Output the [X, Y] coordinate of the center of the cell containing the given text.  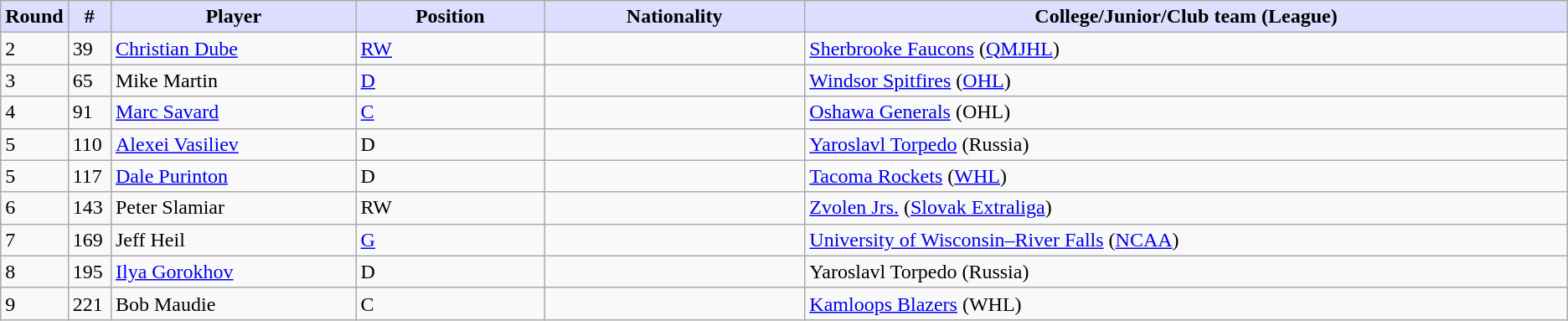
2 [34, 49]
G [450, 240]
Round [34, 17]
91 [89, 112]
195 [89, 272]
Ilya Gorokhov [233, 272]
Kamloops Blazers (WHL) [1186, 303]
110 [89, 144]
Jeff Heil [233, 240]
3 [34, 80]
# [89, 17]
Bob Maudie [233, 303]
Alexei Vasiliev [233, 144]
Windsor Spitfires (OHL) [1186, 80]
221 [89, 303]
Marc Savard [233, 112]
117 [89, 176]
143 [89, 208]
College/Junior/Club team (League) [1186, 17]
65 [89, 80]
Christian Dube [233, 49]
Mike Martin [233, 80]
9 [34, 303]
169 [89, 240]
Player [233, 17]
Tacoma Rockets (WHL) [1186, 176]
Zvolen Jrs. (Slovak Extraliga) [1186, 208]
Oshawa Generals (OHL) [1186, 112]
Sherbrooke Faucons (QMJHL) [1186, 49]
4 [34, 112]
7 [34, 240]
6 [34, 208]
Peter Slamiar [233, 208]
39 [89, 49]
Position [450, 17]
Nationality [675, 17]
8 [34, 272]
Dale Purinton [233, 176]
University of Wisconsin–River Falls (NCAA) [1186, 240]
